From the cell containing the given text, extract its center point as (x, y) coordinate. 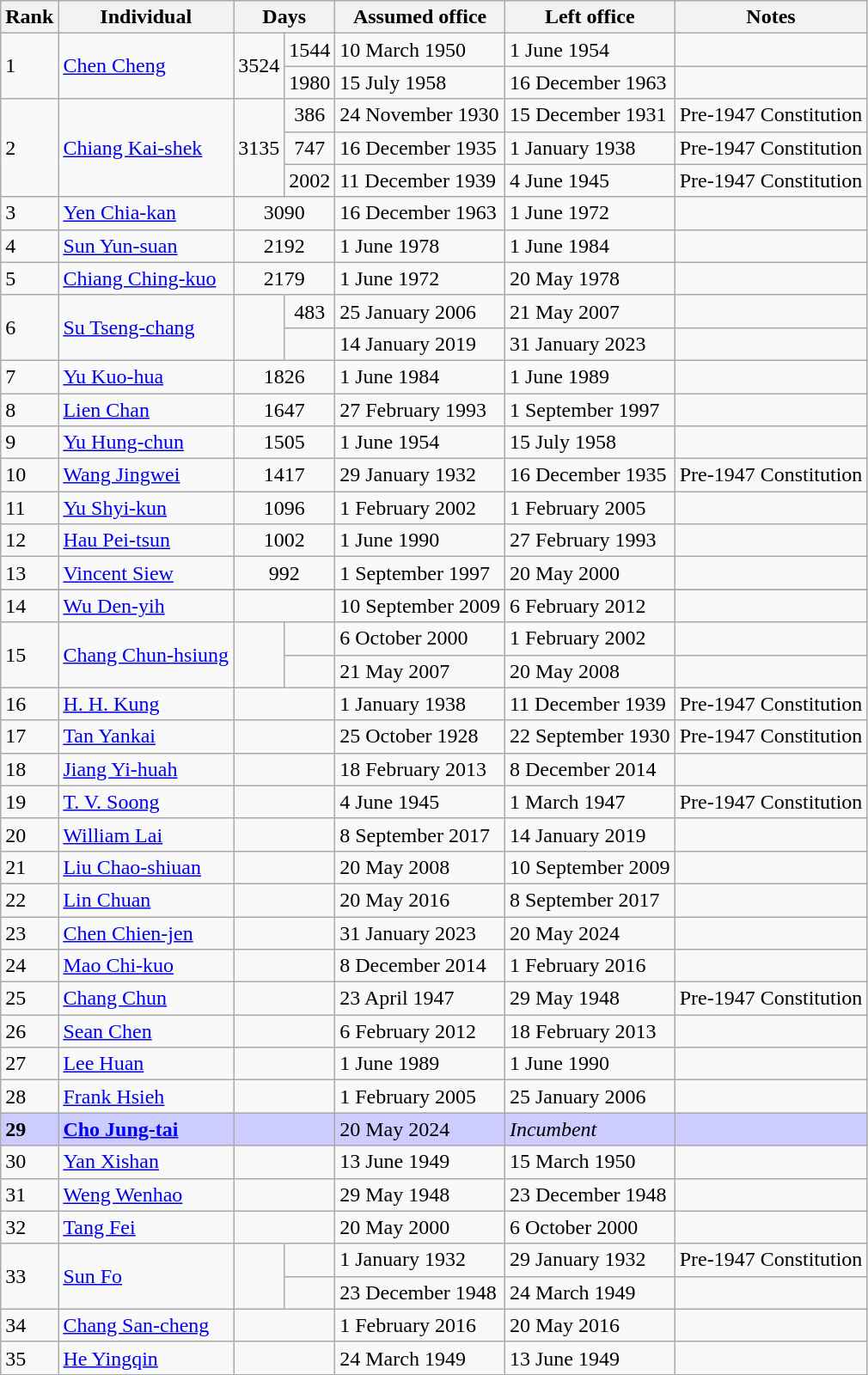
3 (29, 213)
32 (29, 1227)
15 December 1931 (590, 115)
6 (29, 327)
2192 (284, 246)
Notes (771, 17)
16 (29, 704)
Lien Chan (146, 410)
Wang Jingwei (146, 475)
5 (29, 278)
1417 (284, 475)
2002 (309, 180)
3524 (260, 66)
Mao Chi-kuo (146, 966)
31 (29, 1195)
992 (284, 573)
1002 (284, 541)
7 (29, 376)
Weng Wenhao (146, 1195)
19 (29, 802)
Yan Xishan (146, 1162)
Sean Chen (146, 1031)
H. H. Kung (146, 704)
Individual (146, 17)
1647 (284, 410)
1 January 1932 (420, 1260)
1980 (309, 82)
Chiang Kai-shek (146, 148)
William Lai (146, 834)
Rank (29, 17)
Lee Huan (146, 1064)
Sun Fo (146, 1276)
18 (29, 769)
10 (29, 475)
Frank Hsieh (146, 1097)
34 (29, 1325)
Days (284, 17)
Chang Chun (146, 999)
20 May 1978 (590, 278)
17 (29, 736)
Sun Yun-suan (146, 246)
483 (309, 311)
Chang Chun-hsiung (146, 655)
Chen Chien-jen (146, 932)
12 (29, 541)
1 March 1947 (590, 802)
9 (29, 443)
2179 (284, 278)
25 October 1928 (420, 736)
35 (29, 1358)
Cho Jung-tai (146, 1129)
Yu Shyi-kun (146, 508)
Left office (590, 17)
Hau Pei-tsun (146, 541)
20 (29, 834)
14 (29, 606)
Assumed office (420, 17)
Chen Cheng (146, 66)
Yu Hung-chun (146, 443)
28 (29, 1097)
3090 (284, 213)
747 (309, 148)
10 March 1950 (420, 50)
27 (29, 1064)
29 (29, 1129)
15 (29, 655)
24 (29, 966)
1544 (309, 50)
Incumbent (590, 1129)
30 (29, 1162)
386 (309, 115)
Tang Fei (146, 1227)
1 June 1978 (420, 246)
1505 (284, 443)
4 (29, 246)
Yen Chia-kan (146, 213)
Su Tseng-chang (146, 327)
Yu Kuo-hua (146, 376)
1 (29, 66)
Chiang Ching-kuo (146, 278)
Tan Yankai (146, 736)
2 (29, 148)
Chang San-cheng (146, 1325)
25 (29, 999)
21 (29, 867)
23 (29, 932)
1826 (284, 376)
Liu Chao-shiuan (146, 867)
33 (29, 1276)
3135 (260, 148)
T. V. Soong (146, 802)
23 April 1947 (420, 999)
Jiang Yi-huah (146, 769)
1096 (284, 508)
Vincent Siew (146, 573)
22 September 1930 (590, 736)
Wu Den-yih (146, 606)
24 November 1930 (420, 115)
11 (29, 508)
15 March 1950 (590, 1162)
He Yingqin (146, 1358)
26 (29, 1031)
Lin Chuan (146, 900)
13 (29, 573)
22 (29, 900)
8 (29, 410)
